Identify which cell holds the provided text, then report its (X, Y) central coordinate. 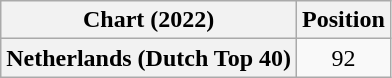
Chart (2022) (149, 20)
92 (344, 58)
Position (344, 20)
Netherlands (Dutch Top 40) (149, 58)
